Return the [X, Y] coordinate for the center point of the cell that contains the specified text.  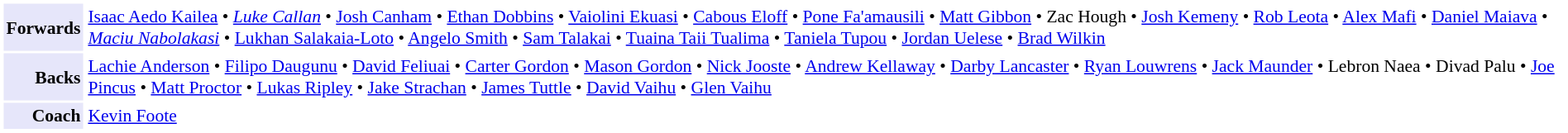
Backs [43, 76]
Coach [43, 116]
Kevin Foote [825, 116]
Forwards [43, 26]
